For the text-containing cell, return its midpoint in [X, Y] coordinate format. 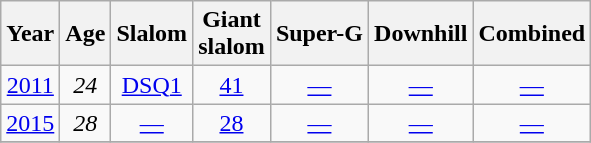
DSQ1 [152, 85]
Downhill [421, 34]
2011 [30, 85]
Slalom [152, 34]
24 [86, 85]
Combined [532, 34]
2015 [30, 123]
Age [86, 34]
Super-G [319, 34]
Year [30, 34]
Giantslalom [232, 34]
41 [232, 85]
